Output the [x, y] coordinate of the center of the cell containing the given text.  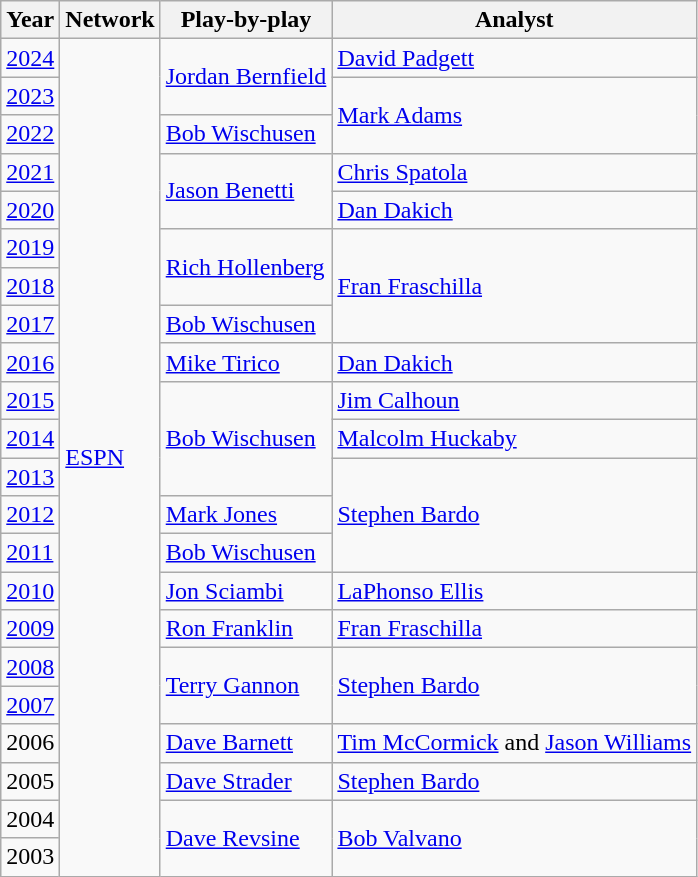
2004 [30, 819]
2010 [30, 591]
Dave Revsine [246, 838]
Malcolm Huckaby [514, 438]
Jason Benetti [246, 191]
Jon Sciambi [246, 591]
Year [30, 20]
Play-by-play [246, 20]
2013 [30, 477]
Mike Tirico [246, 362]
Jordan Bernfield [246, 77]
2024 [30, 58]
Rich Hollenberg [246, 267]
Terry Gannon [246, 686]
Network [110, 20]
2017 [30, 324]
2019 [30, 248]
Mark Adams [514, 115]
Chris Spatola [514, 172]
Ron Franklin [246, 629]
David Padgett [514, 58]
2003 [30, 857]
2006 [30, 743]
2012 [30, 515]
2008 [30, 667]
2020 [30, 210]
2009 [30, 629]
2007 [30, 705]
Tim McCormick and Jason Williams [514, 743]
2023 [30, 96]
2018 [30, 286]
Dave Strader [246, 781]
Analyst [514, 20]
2011 [30, 553]
2015 [30, 400]
Jim Calhoun [514, 400]
Mark Jones [246, 515]
2005 [30, 781]
Dave Barnett [246, 743]
2022 [30, 134]
Bob Valvano [514, 838]
LaPhonso Ellis [514, 591]
2021 [30, 172]
2014 [30, 438]
ESPN [110, 458]
2016 [30, 362]
